Capture the cell that displays the provided text and extract its (X, Y) central coordinate. 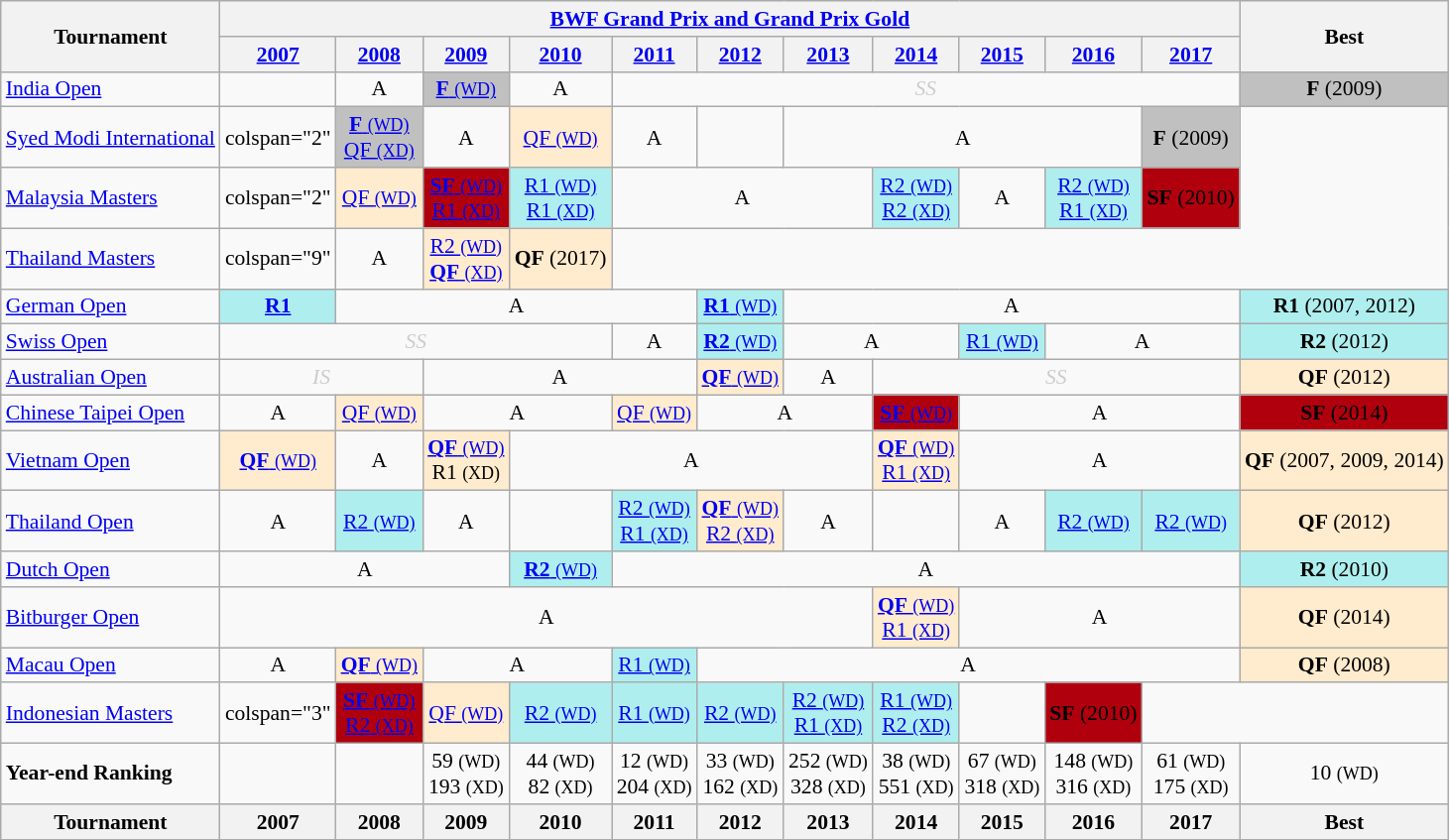
38 (WD) 551 (XD) (916, 774)
Thailand Masters (111, 258)
R1 (2007, 2012) (1345, 306)
44 (WD) 82 (XD) (561, 774)
148 (WD) 316 (XD) (1093, 774)
R2 (2010) (1345, 569)
SF (2014) (1345, 413)
252 (WD) 328 (XD) (828, 774)
QF (2014) (1345, 617)
Syed Modi International (111, 137)
SF (WD) R2 (XD) (379, 714)
colspan="3" (278, 714)
33 (WD) 162 (XD) (740, 774)
R2 (2012) (1345, 342)
SF (WD) (916, 413)
67 (WD) 318 (XD) (1002, 774)
Bitburger Open (111, 617)
Chinese Taipei Open (111, 413)
Malaysia Masters (111, 198)
R1 (WD) R1 (XD) (561, 198)
R2 (WD) QF (XD) (466, 258)
R1 (278, 306)
German Open (111, 306)
61 (WD) 175 (XD) (1191, 774)
12 (WD) 204 (XD) (655, 774)
BWF Grand Prix and Grand Prix Gold (730, 19)
10 (WD) (1345, 774)
India Open (111, 89)
Indonesian Masters (111, 714)
IS (321, 378)
Thailand Open (111, 522)
QF (2017) (561, 258)
F (WD) (466, 89)
Australian Open (111, 378)
R2 (WD) R2 (XD) (916, 198)
F (WD) QF (XD) (379, 137)
Macau Open (111, 665)
Vietnam Open (111, 460)
Dutch Open (111, 569)
Year-end Ranking (111, 774)
QF (WD) R2 (XD) (740, 522)
QF (2008) (1345, 665)
R1 (WD) R2 (XD) (916, 714)
Swiss Open (111, 342)
SF (WD) R1 (XD) (466, 198)
59 (WD) 193 (XD) (466, 774)
QF (2007, 2009, 2014) (1345, 460)
colspan="9" (278, 258)
